Pinpoint the cell where the given text exists, returning its [X, Y] midpoint coordinate. 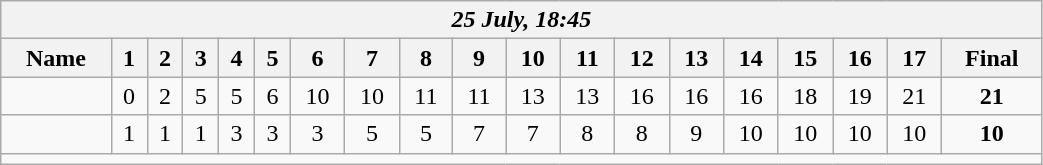
0 [129, 96]
4 [237, 58]
Final [992, 58]
18 [805, 96]
19 [860, 96]
15 [805, 58]
17 [914, 58]
Name [56, 58]
12 [642, 58]
25 July, 18:45 [522, 20]
14 [751, 58]
